Capture the cell that displays the provided text and extract its (x, y) central coordinate. 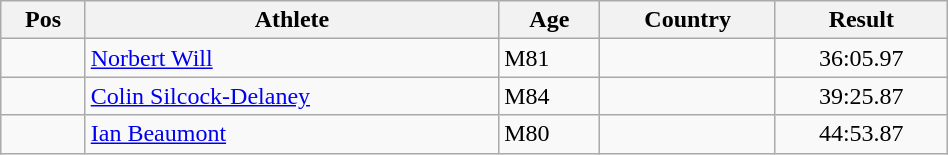
Result (861, 20)
Country (688, 20)
39:25.87 (861, 96)
Ian Beaumont (292, 134)
Age (550, 20)
M81 (550, 58)
36:05.97 (861, 58)
M80 (550, 134)
Athlete (292, 20)
Colin Silcock-Delaney (292, 96)
M84 (550, 96)
Pos (43, 20)
Norbert Will (292, 58)
44:53.87 (861, 134)
